Return [x, y] of the center of cell containing provided text 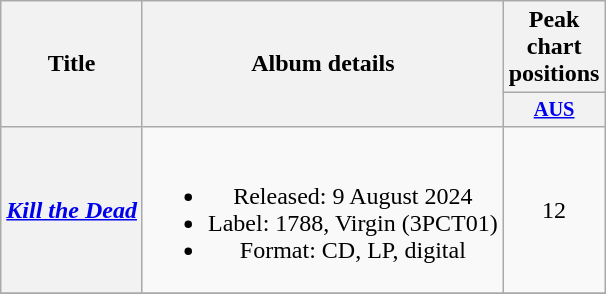
Peak chart positions [554, 47]
AUS [554, 110]
Album details [322, 64]
Title [72, 64]
Released: 9 August 2024Label: 1788, Virgin (3PCT01)Format: CD, LP, digital [322, 210]
Kill the Dead [72, 210]
12 [554, 210]
